Provide the (x, y) coordinate of the cell's center where the given text is located.  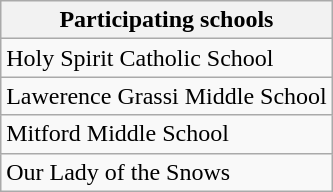
Participating schools (167, 20)
Holy Spirit Catholic School (167, 58)
Lawerence Grassi Middle School (167, 96)
Our Lady of the Snows (167, 172)
Mitford Middle School (167, 134)
